Identify which cell holds the provided text, then report its [x, y] central coordinate. 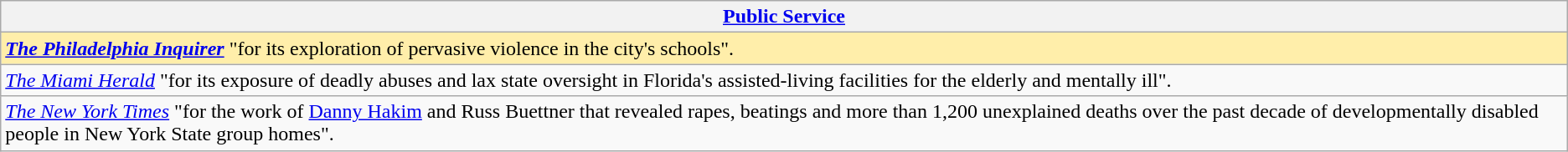
The Philadelphia Inquirer "for its exploration of pervasive violence in the city's schools". [784, 48]
Public Service [784, 17]
